Provide the [X, Y] coordinate of the cell's center where the given text is located.  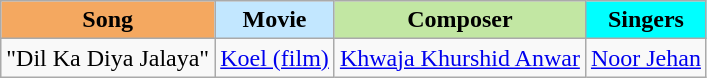
"Dil Ka Diya Jalaya" [108, 58]
Singers [646, 20]
Movie [275, 20]
Koel (film) [275, 58]
Composer [460, 20]
Noor Jehan [646, 58]
Khwaja Khurshid Anwar [460, 58]
Song [108, 20]
